Return the [x, y] coordinate for the center point of the cell that contains the specified text.  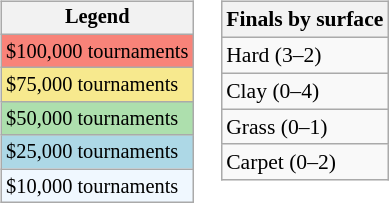
Legend [97, 18]
$75,000 tournaments [97, 85]
$10,000 tournaments [97, 186]
$50,000 tournaments [97, 119]
Grass (0–1) [304, 127]
Finals by surface [304, 20]
Hard (3–2) [304, 55]
$100,000 tournaments [97, 51]
Clay (0–4) [304, 91]
Carpet (0–2) [304, 162]
$25,000 tournaments [97, 152]
